Determine the [x, y] coordinate at the center of the cell enclosing the given text.  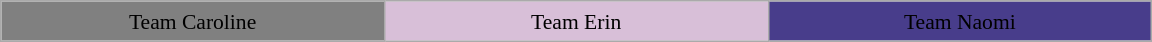
Team Erin [576, 21]
Team Naomi [960, 21]
Team Caroline [193, 21]
